From the cell containing the given text, extract its center point as [X, Y] coordinate. 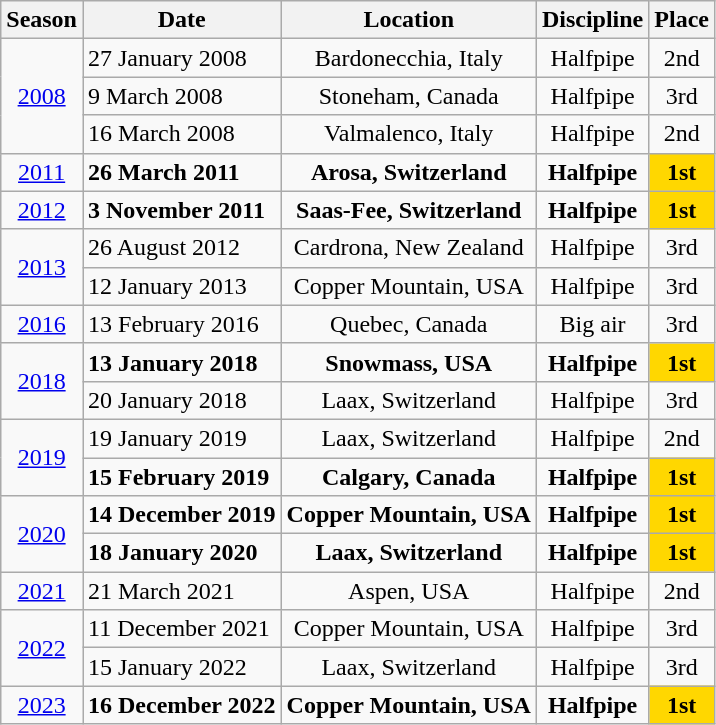
13 February 2016 [182, 324]
Discipline [592, 20]
Arosa, Switzerland [408, 172]
26 August 2012 [182, 248]
2020 [42, 534]
Aspen, USA [408, 591]
11 December 2021 [182, 629]
Place [682, 20]
2022 [42, 648]
16 December 2022 [182, 705]
2008 [42, 96]
21 March 2021 [182, 591]
27 January 2008 [182, 58]
Date [182, 20]
Quebec, Canada [408, 324]
2013 [42, 267]
16 March 2008 [182, 134]
2021 [42, 591]
9 March 2008 [182, 96]
15 February 2019 [182, 477]
2023 [42, 705]
2012 [42, 210]
Big air [592, 324]
13 January 2018 [182, 362]
2018 [42, 381]
2016 [42, 324]
Snowmass, USA [408, 362]
18 January 2020 [182, 553]
26 March 2011 [182, 172]
Bardonecchia, Italy [408, 58]
12 January 2013 [182, 286]
Season [42, 20]
Saas-Fee, Switzerland [408, 210]
2011 [42, 172]
19 January 2019 [182, 438]
Calgary, Canada [408, 477]
Location [408, 20]
Valmalenco, Italy [408, 134]
20 January 2018 [182, 400]
15 January 2022 [182, 667]
Stoneham, Canada [408, 96]
14 December 2019 [182, 515]
2019 [42, 457]
3 November 2011 [182, 210]
Cardrona, New Zealand [408, 248]
